Scan for the cell matching the given text and deliver its (x, y) coordinate at center. 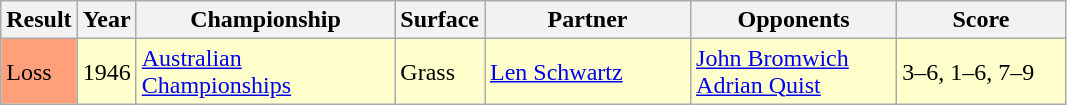
Opponents (794, 20)
3–6, 1–6, 7–9 (982, 72)
Year (106, 20)
Loss (39, 72)
Australian Championships (266, 72)
Partner (587, 20)
1946 (106, 72)
Score (982, 20)
Championship (266, 20)
John Bromwich Adrian Quist (794, 72)
Result (39, 20)
Surface (440, 20)
Grass (440, 72)
Len Schwartz (587, 72)
